Provide the (X, Y) coordinate of the cell's center where the given text is located.  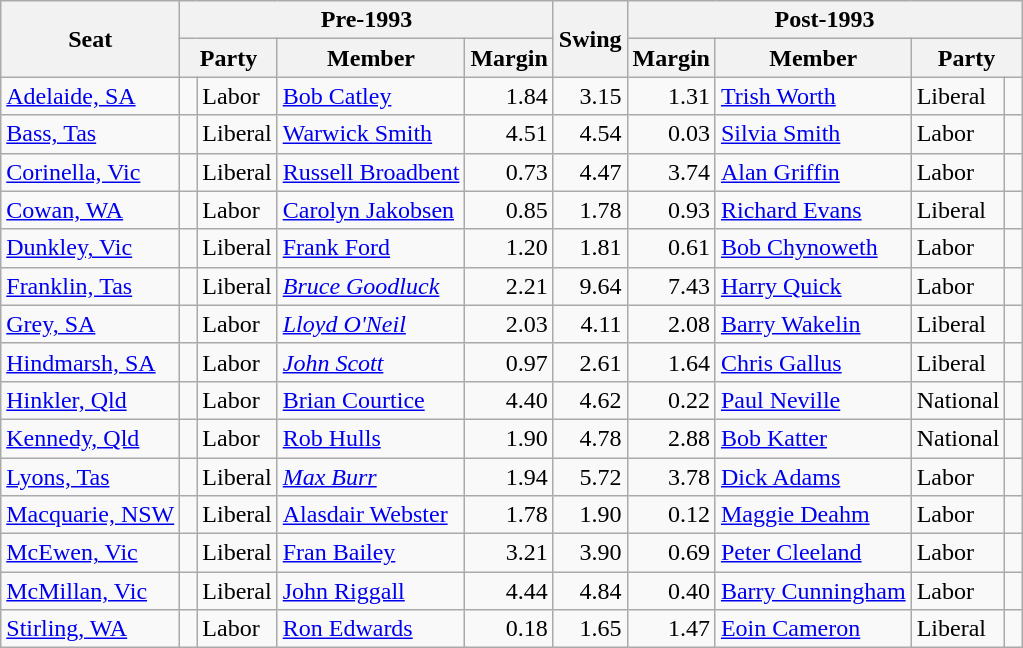
Alasdair Webster (371, 515)
0.69 (671, 553)
9.64 (590, 286)
Pre-1993 (367, 20)
1.84 (509, 96)
Corinella, Vic (90, 172)
7.43 (671, 286)
Carolyn Jakobsen (371, 210)
Kennedy, Qld (90, 438)
John Scott (371, 362)
Macquarie, NSW (90, 515)
Alan Griffin (813, 172)
3.15 (590, 96)
Barry Wakelin (813, 324)
4.47 (590, 172)
Peter Cleeland (813, 553)
Seat (90, 39)
3.90 (590, 553)
2.88 (671, 438)
Dick Adams (813, 477)
1.94 (509, 477)
Bob Katter (813, 438)
Grey, SA (90, 324)
Maggie Deahm (813, 515)
1.47 (671, 629)
0.97 (509, 362)
Russell Broadbent (371, 172)
0.18 (509, 629)
Adelaide, SA (90, 96)
4.40 (509, 400)
Harry Quick (813, 286)
Hinkler, Qld (90, 400)
0.85 (509, 210)
0.12 (671, 515)
John Riggall (371, 591)
0.03 (671, 134)
Franklin, Tas (90, 286)
Trish Worth (813, 96)
0.22 (671, 400)
Bob Catley (371, 96)
4.78 (590, 438)
Brian Courtice (371, 400)
4.84 (590, 591)
Eoin Cameron (813, 629)
1.81 (590, 248)
Warwick Smith (371, 134)
1.20 (509, 248)
2.21 (509, 286)
Paul Neville (813, 400)
Dunkley, Vic (90, 248)
Bob Chynoweth (813, 248)
3.21 (509, 553)
Ron Edwards (371, 629)
Silvia Smith (813, 134)
5.72 (590, 477)
McEwen, Vic (90, 553)
1.65 (590, 629)
0.61 (671, 248)
Richard Evans (813, 210)
Lyons, Tas (90, 477)
2.08 (671, 324)
4.11 (590, 324)
0.40 (671, 591)
Cowan, WA (90, 210)
Bruce Goodluck (371, 286)
2.03 (509, 324)
4.54 (590, 134)
Chris Gallus (813, 362)
Frank Ford (371, 248)
0.73 (509, 172)
Lloyd O'Neil (371, 324)
4.44 (509, 591)
McMillan, Vic (90, 591)
Rob Hulls (371, 438)
Fran Bailey (371, 553)
3.78 (671, 477)
Bass, Tas (90, 134)
1.64 (671, 362)
0.93 (671, 210)
Swing (590, 39)
Hindmarsh, SA (90, 362)
1.31 (671, 96)
4.51 (509, 134)
Max Burr (371, 477)
2.61 (590, 362)
3.74 (671, 172)
4.62 (590, 400)
Post-1993 (824, 20)
Stirling, WA (90, 629)
Barry Cunningham (813, 591)
